Search for the cell housing the specified text and yield its (X, Y) center coordinate. 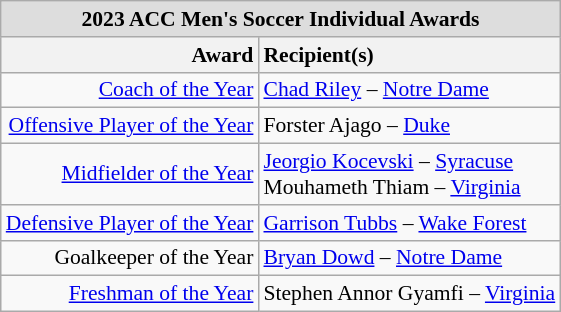
Garrison Tubbs – Wake Forest (409, 223)
Coach of the Year (130, 90)
Goalkeeper of the Year (130, 258)
Chad Riley – Notre Dame (409, 90)
2023 ACC Men's Soccer Individual Awards (281, 19)
Midfielder of the Year (130, 174)
Defensive Player of the Year (130, 223)
Forster Ajago – Duke (409, 126)
Award (130, 55)
Recipient(s) (409, 55)
Bryan Dowd – Notre Dame (409, 258)
Freshman of the Year (130, 294)
Jeorgio Kocevski – SyracuseMouhameth Thiam – Virginia (409, 174)
Offensive Player of the Year (130, 126)
Stephen Annor Gyamfi – Virginia (409, 294)
